From the cell containing the given text, extract its center point as [X, Y] coordinate. 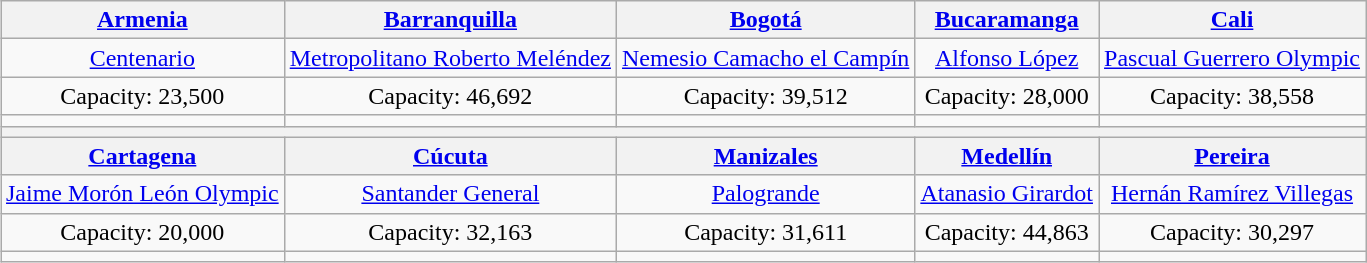
Atanasio Girardot [1007, 194]
Capacity: 32,163 [450, 232]
Palogrande [766, 194]
Cúcuta [450, 156]
Capacity: 38,558 [1232, 96]
Pereira [1232, 156]
Capacity: 28,000 [1007, 96]
Jaime Morón León Olympic [142, 194]
Metropolitano Roberto Meléndez [450, 58]
Bogotá [766, 20]
Cali [1232, 20]
Bucaramanga [1007, 20]
Armenia [142, 20]
Barranquilla [450, 20]
Centenario [142, 58]
Pascual Guerrero Olympic [1232, 58]
Alfonso López [1007, 58]
Capacity: 39,512 [766, 96]
Medellín [1007, 156]
Santander General [450, 194]
Cartagena [142, 156]
Manizales [766, 156]
Hernán Ramírez Villegas [1232, 194]
Capacity: 44,863 [1007, 232]
Capacity: 23,500 [142, 96]
Nemesio Camacho el Campín [766, 58]
Capacity: 46,692 [450, 96]
Capacity: 20,000 [142, 232]
Capacity: 31,611 [766, 232]
Capacity: 30,297 [1232, 232]
